Detect which cell encompasses the target text, then output its [x, y] center coordinate. 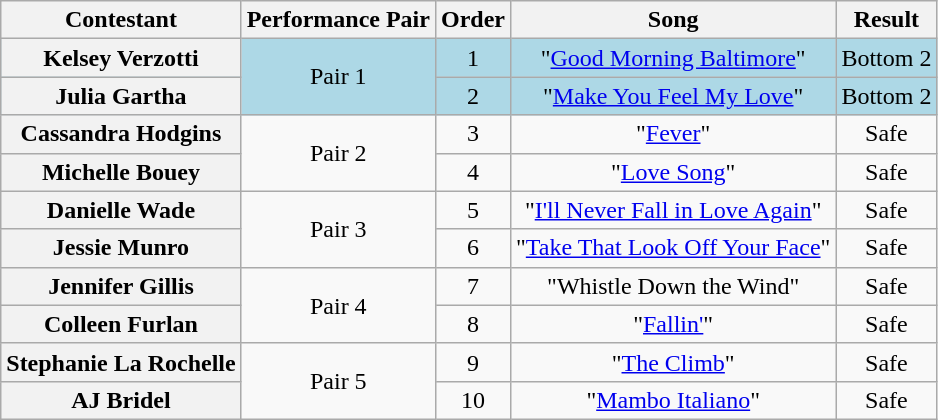
Pair 2 [338, 153]
Order [472, 20]
Result [886, 20]
Pair 4 [338, 305]
Pair 3 [338, 229]
Performance Pair [338, 20]
"Mambo Italiano" [672, 400]
4 [472, 172]
2 [472, 96]
Stephanie La Rochelle [121, 362]
Pair 1 [338, 77]
Danielle Wade [121, 210]
Kelsey Verzotti [121, 58]
Pair 5 [338, 381]
Cassandra Hodgins [121, 134]
8 [472, 324]
9 [472, 362]
"Whistle Down the Wind" [672, 286]
7 [472, 286]
Song [672, 20]
3 [472, 134]
"Fever" [672, 134]
"Love Song" [672, 172]
5 [472, 210]
"Fallin'" [672, 324]
AJ Bridel [121, 400]
"Take That Look Off Your Face" [672, 248]
Jessie Munro [121, 248]
Contestant [121, 20]
10 [472, 400]
Colleen Furlan [121, 324]
"Good Morning Baltimore" [672, 58]
"Make You Feel My Love" [672, 96]
Jennifer Gillis [121, 286]
6 [472, 248]
"I'll Never Fall in Love Again" [672, 210]
Julia Gartha [121, 96]
Michelle Bouey [121, 172]
"The Climb" [672, 362]
1 [472, 58]
